Return the [X, Y] coordinate for the center point of the cell that contains the specified text.  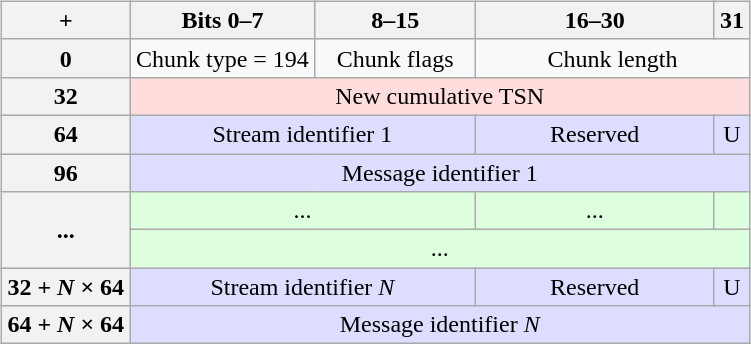
Stream identifier N [302, 287]
0 [66, 58]
16–30 [594, 20]
Stream identifier 1 [302, 134]
Chunk length [612, 58]
Message identifier N [440, 325]
8–15 [395, 20]
31 [732, 20]
64 [66, 134]
32 + N × 64 [66, 287]
New cumulative TSN [440, 96]
+ [66, 20]
64 + N × 64 [66, 325]
32 [66, 96]
Chunk type = 194 [223, 58]
96 [66, 173]
Message identifier 1 [440, 173]
Bits 0–7 [223, 20]
Chunk flags [395, 58]
